Return the (X, Y) coordinate for the center point of the cell that contains the specified text.  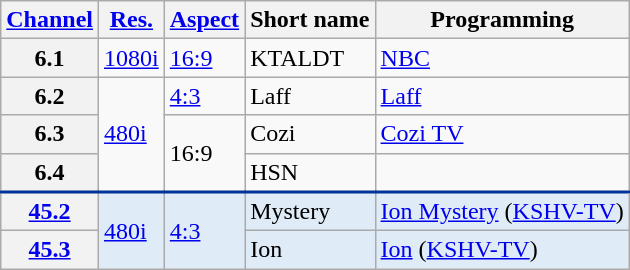
Mystery (310, 212)
HSN (310, 172)
1080i (132, 58)
Ion (310, 250)
Res. (132, 20)
Short name (310, 20)
Programming (502, 20)
6.3 (50, 134)
Ion Mystery (KSHV-TV) (502, 212)
45.2 (50, 212)
6.1 (50, 58)
Cozi (310, 134)
45.3 (50, 250)
Channel (50, 20)
NBC (502, 58)
Aspect (204, 20)
6.4 (50, 172)
6.2 (50, 96)
Ion (KSHV-TV) (502, 250)
Cozi TV (502, 134)
KTALDT (310, 58)
